Pinpoint the cell where the given text exists, returning its [X, Y] midpoint coordinate. 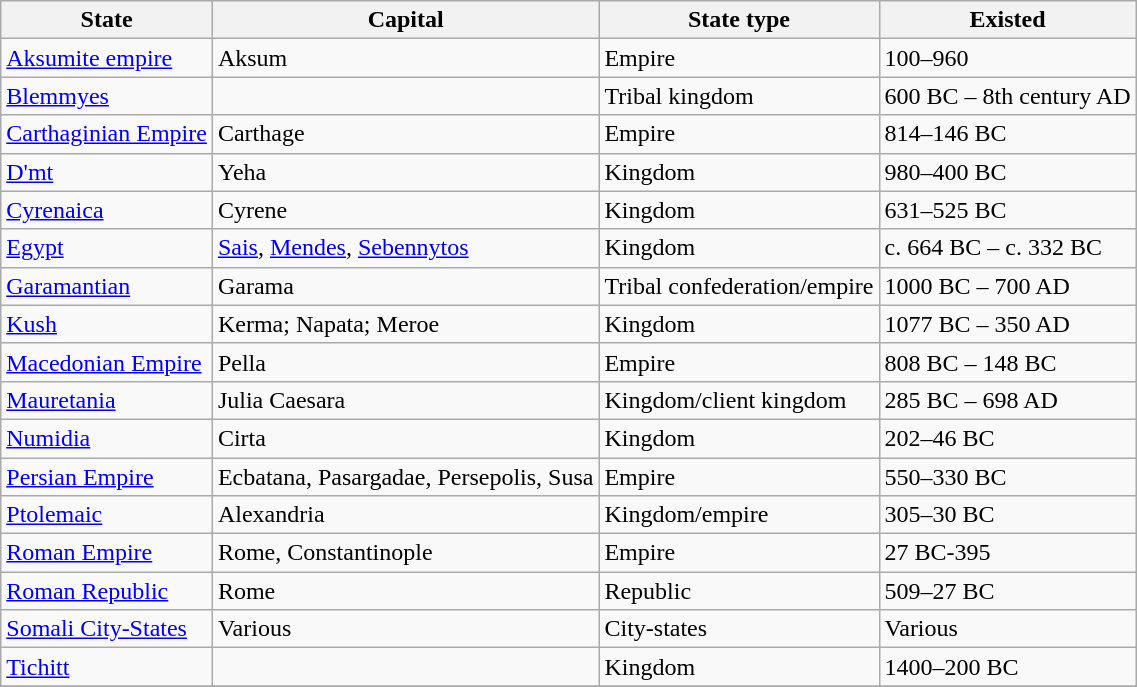
Kingdom/client kingdom [739, 400]
Kerma; Napata; Meroe [406, 324]
Aksumite empire [107, 58]
Ptolemaic [107, 515]
285 BC – 698 AD [1008, 400]
Sais, Mendes, Sebennytos [406, 248]
Garamantian [107, 286]
Carthaginian Empire [107, 134]
814–146 BC [1008, 134]
Rome [406, 591]
202–46 BC [1008, 438]
Blemmyes [107, 96]
980–400 BC [1008, 172]
Rome, Constantinople [406, 553]
600 BC – 8th century AD [1008, 96]
Yeha [406, 172]
Mauretania [107, 400]
Roman Empire [107, 553]
Garama [406, 286]
Capital [406, 20]
State type [739, 20]
Somali City-States [107, 629]
Julia Caesara [406, 400]
Numidia [107, 438]
Cyrene [406, 210]
305–30 BC [1008, 515]
Pella [406, 362]
Aksum [406, 58]
1000 BC – 700 AD [1008, 286]
State [107, 20]
Cirta [406, 438]
1400–200 BC [1008, 667]
D'mt [107, 172]
Persian Empire [107, 477]
1077 BC – 350 AD [1008, 324]
City-states [739, 629]
c. 664 BC – c. 332 BC [1008, 248]
Tribal confederation/empire [739, 286]
Macedonian Empire [107, 362]
Republic [739, 591]
Alexandria [406, 515]
Tribal kingdom [739, 96]
Existed [1008, 20]
Cyrenaica [107, 210]
Carthage [406, 134]
509–27 BC [1008, 591]
Ecbatana, Pasargadae, Persepolis, Susa [406, 477]
Egypt [107, 248]
808 BC – 148 BC [1008, 362]
100–960 [1008, 58]
27 BC-395 [1008, 553]
Kingdom/empire [739, 515]
Tichitt [107, 667]
Roman Republic [107, 591]
Kush [107, 324]
550–330 BC [1008, 477]
631–525 BC [1008, 210]
